Output the (x, y) coordinate of the center of the cell containing the given text.  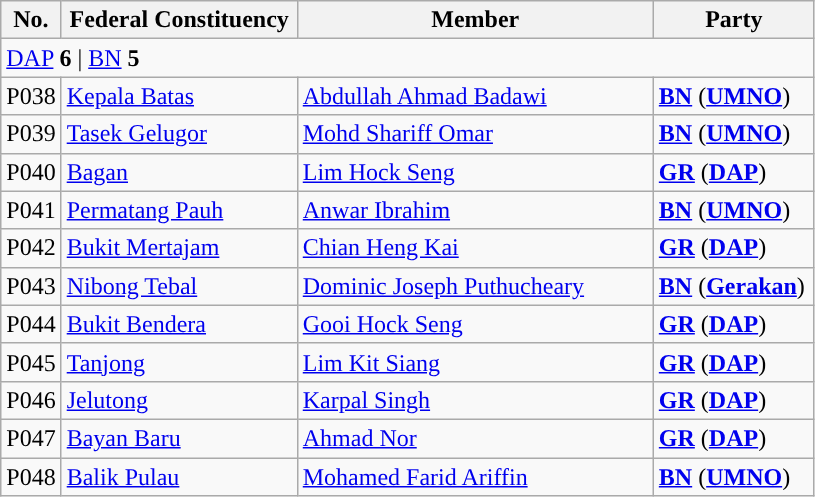
Member (475, 20)
Lim Hock Seng (475, 172)
Tasek Gelugor (179, 134)
P038 (31, 96)
Lim Kit Siang (475, 362)
P047 (31, 438)
Chian Heng Kai (475, 248)
Abdullah Ahmad Badawi (475, 96)
BN (Gerakan) (734, 286)
Gooi Hock Seng (475, 324)
P043 (31, 286)
Bagan (179, 172)
Jelutong (179, 400)
P041 (31, 210)
DAP 6 | BN 5 (408, 58)
P039 (31, 134)
Bayan Baru (179, 438)
Bukit Bendera (179, 324)
Tanjong (179, 362)
Kepala Batas (179, 96)
Ahmad Nor (475, 438)
P045 (31, 362)
Nibong Tebal (179, 286)
Mohd Shariff Omar (475, 134)
Karpal Singh (475, 400)
P040 (31, 172)
No. (31, 20)
Bukit Mertajam (179, 248)
P042 (31, 248)
Permatang Pauh (179, 210)
Party (734, 20)
Anwar Ibrahim (475, 210)
Mohamed Farid Ariffin (475, 477)
Dominic Joseph Puthucheary (475, 286)
P046 (31, 400)
P048 (31, 477)
Balik Pulau (179, 477)
P044 (31, 324)
Federal Constituency (179, 20)
